Provide the (x, y) coordinate of the cell's center where the given text is located.  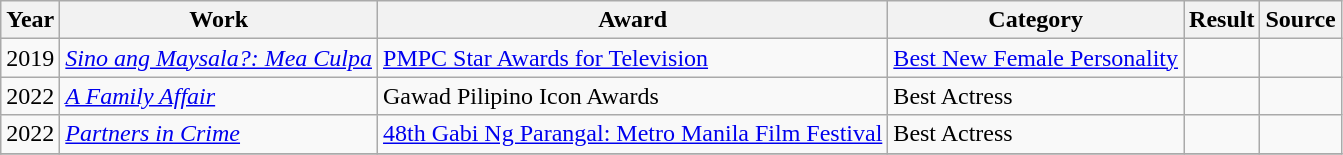
Category (1036, 20)
A Family Affair (219, 96)
Sino ang Maysala?: Mea Culpa (219, 58)
Year (30, 20)
Partners in Crime (219, 134)
Work (219, 20)
Award (633, 20)
Result (1222, 20)
Best New Female Personality (1036, 58)
PMPC Star Awards for Television (633, 58)
48th Gabi Ng Parangal: Metro Manila Film Festival (633, 134)
Gawad Pilipino Icon Awards (633, 96)
Source (1300, 20)
2019 (30, 58)
